Determine the [X, Y] coordinate at the center of the cell enclosing the given text.  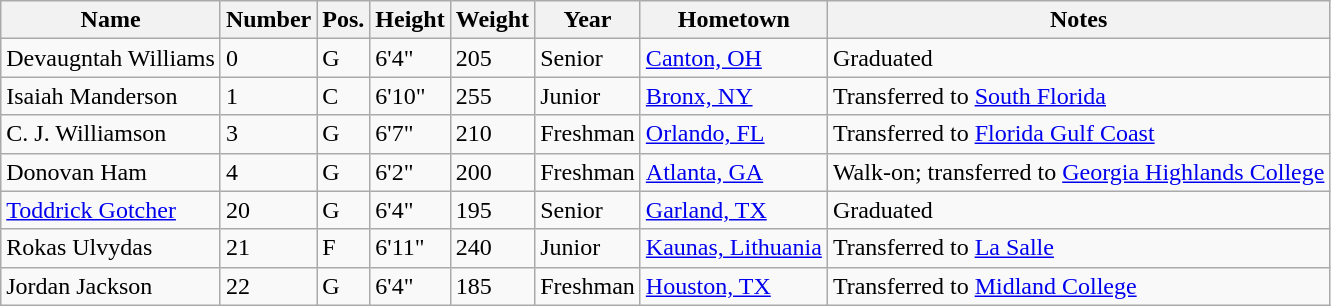
1 [268, 96]
Number [268, 20]
Year [588, 20]
240 [492, 248]
Hometown [734, 20]
Pos. [344, 20]
Transferred to Florida Gulf Coast [1078, 134]
Name [111, 20]
210 [492, 134]
Bronx, NY [734, 96]
3 [268, 134]
Transferred to South Florida [1078, 96]
Transferred to Midland College [1078, 286]
Jordan Jackson [111, 286]
C. J. Williamson [111, 134]
Height [410, 20]
4 [268, 172]
6'2" [410, 172]
Notes [1078, 20]
6'11" [410, 248]
22 [268, 286]
Garland, TX [734, 210]
6'7" [410, 134]
0 [268, 58]
Houston, TX [734, 286]
200 [492, 172]
Transferred to La Salle [1078, 248]
185 [492, 286]
255 [492, 96]
Donovan Ham [111, 172]
Rokas Ulvydas [111, 248]
21 [268, 248]
6'10" [410, 96]
C [344, 96]
Orlando, FL [734, 134]
20 [268, 210]
Isaiah Manderson [111, 96]
Atlanta, GA [734, 172]
F [344, 248]
Devaugntah Williams [111, 58]
Walk-on; transferred to Georgia Highlands College [1078, 172]
Toddrick Gotcher [111, 210]
195 [492, 210]
Kaunas, Lithuania [734, 248]
Canton, OH [734, 58]
Weight [492, 20]
205 [492, 58]
